Pinpoint the cell where the given text exists, returning its [x, y] midpoint coordinate. 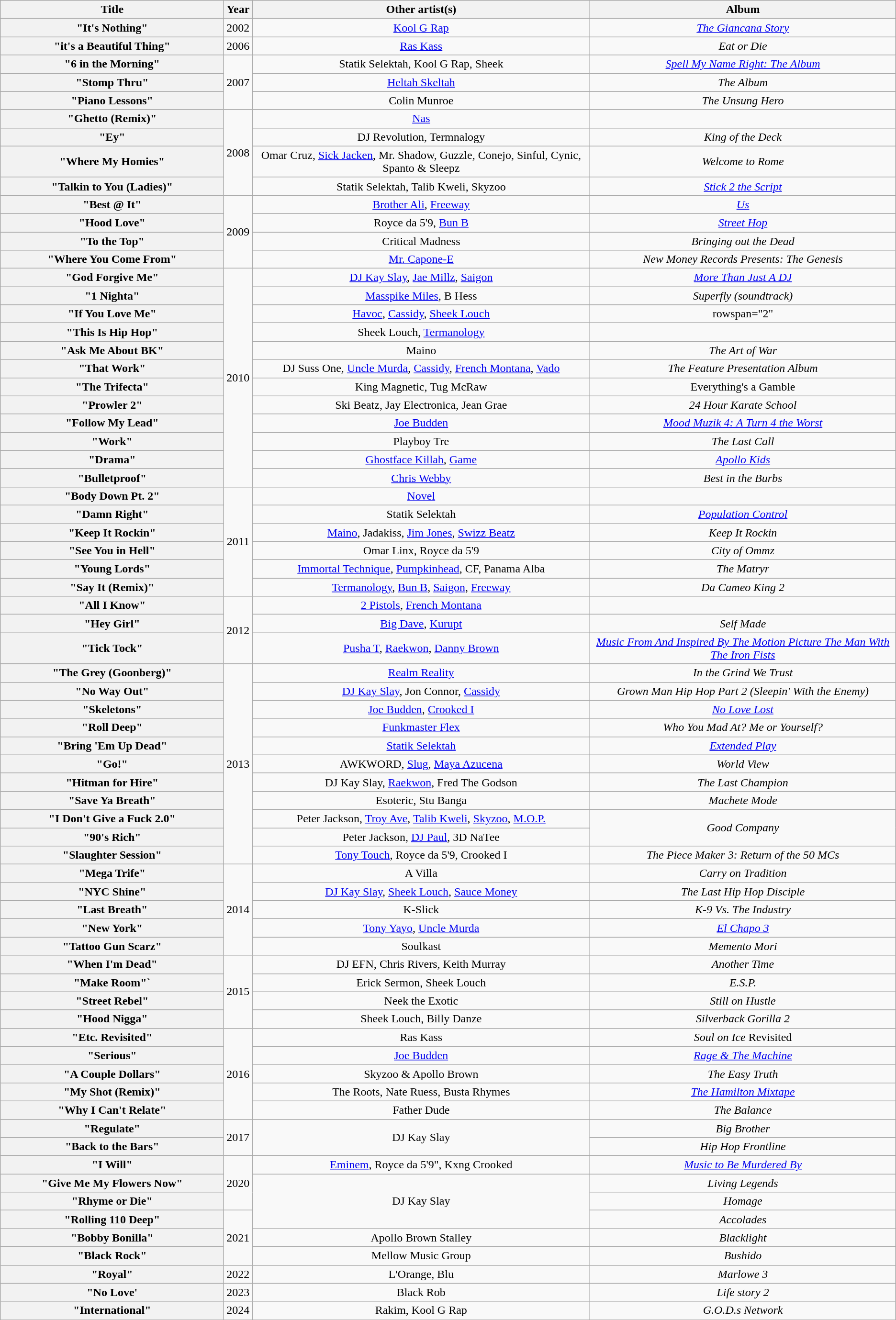
Good Company [743, 828]
"New York" [112, 928]
"Follow My Lead" [112, 423]
The Easy Truth [743, 1074]
Mellow Music Group [421, 1256]
King Magnetic, Tug McRaw [421, 387]
Self Made [743, 624]
Year [238, 10]
Father Dude [421, 1110]
Omar Cruz, Sick Jacken, Mr. Shadow, Guzzle, Conejo, Sinful, Cynic, Spanto & Sleepz [421, 162]
"Drama" [112, 459]
"Serious" [112, 1055]
DJ Kay Slay, Jae Millz, Saigon [421, 278]
2014 [238, 910]
Termanology, Bun B, Saigon, Freeway [421, 587]
Population Control [743, 514]
Brother Ali, Freeway [421, 204]
2022 [238, 1274]
The Roots, Nate Ruess, Busta Rhymes [421, 1092]
Erick Sermon, Sheek Louch [421, 983]
"Say It (Remix)" [112, 587]
The Unsung Hero [743, 101]
The Giancana Story [743, 28]
"Work" [112, 441]
"Hood Love" [112, 223]
Statik Selektah, Talib Kweli, Skyzoo [421, 186]
"Black Rock" [112, 1256]
Big Brother [743, 1128]
The Last Champion [743, 782]
"Ask Me About BK" [112, 350]
DJ EFN, Chris Rivers, Keith Murray [421, 964]
Maino, Jadakiss, Jim Jones, Swizz Beatz [421, 533]
The Art of War [743, 350]
K-9 Vs. The Industry [743, 910]
Music From And Inspired By The Motion Picture The Man With The Iron Fists [743, 648]
"Hey Girl" [112, 624]
2024 [238, 1310]
Sheek Louch, Termanology [421, 332]
Title [112, 10]
"Why I Can't Relate" [112, 1110]
Critical Madness [421, 241]
"Last Breath" [112, 910]
"When I'm Dead" [112, 964]
"I Will" [112, 1165]
Superfly (soundtrack) [743, 296]
Joe Budden, Crooked I [421, 709]
Apollo Brown Stalley [421, 1238]
"God Forgive Me" [112, 278]
"Street Rebel" [112, 1001]
Havoc, Cassidy, Sheek Louch [421, 314]
Memento Mori [743, 946]
"Young Lords" [112, 569]
Tony Touch, Royce da 5'9, Crooked I [421, 855]
Extended Play [743, 746]
Heltah Skeltah [421, 82]
Best in the Burbs [743, 478]
Music to Be Murdered By [743, 1165]
Keep It Rockin [743, 533]
G.O.D.s Network [743, 1310]
"No Love' [112, 1292]
City of Ommz [743, 551]
"it's a Beautiful Thing" [112, 46]
World View [743, 764]
"Talkin to You (Ladies)" [112, 186]
Mood Muzik 4: A Turn 4 the Worst [743, 423]
E.S.P. [743, 983]
Who You Mad At? Me or Yourself? [743, 727]
The Last Hip Hop Disciple [743, 892]
Sheek Louch, Billy Danze [421, 1019]
"Skeletons" [112, 709]
"1 Nighta" [112, 296]
Rage & The Machine [743, 1055]
DJ Kay Slay, Jon Connor, Cassidy [421, 691]
2008 [238, 152]
"Regulate" [112, 1128]
Blacklight [743, 1238]
Novel [421, 496]
Immortal Technique, Pumpkinhead, CF, Panama Alba [421, 569]
"Save Ya Breath" [112, 800]
Peter Jackson, Troy Ave, Talib Kweli, Skyzoo, M.O.P. [421, 818]
"Where You Come From" [112, 259]
2011 [238, 541]
Everything's a Gamble [743, 387]
Neek the Exotic [421, 1001]
2017 [238, 1137]
"90's Rich" [112, 837]
Rakim, Kool G Rap [421, 1310]
"Piano Lessons" [112, 101]
Soul on Ice Revisited [743, 1037]
Bringing out the Dead [743, 241]
"Slaughter Session" [112, 855]
"Best @ It" [112, 204]
Tony Yayo, Uncle Murda [421, 928]
The Matryr [743, 569]
Kool G Rap [421, 28]
Homage [743, 1201]
Another Time [743, 964]
Ghostface Killah, Game [421, 459]
DJ Suss One, Uncle Murda, Cassidy, French Montana, Vado [421, 369]
Esoteric, Stu Banga [421, 800]
"Keep It Rockin" [112, 533]
The Album [743, 82]
2009 [238, 232]
The Piece Maker 3: Return of the 50 MCs [743, 855]
"Royal" [112, 1274]
Big Dave, Kurupt [421, 624]
Eat or Die [743, 46]
"Back to the Bars" [112, 1147]
Living Legends [743, 1183]
L'Orange, Blu [421, 1274]
Us [743, 204]
"A Couple Dollars" [112, 1074]
Carry on Tradition [743, 873]
No Love Lost [743, 709]
Spell My Name Right: The Album [743, 64]
"Hood Nigga" [112, 1019]
Black Rob [421, 1292]
Royce da 5'9, Bun B [421, 223]
"The Grey (Goonberg)" [112, 673]
Omar Linx, Royce da 5'9 [421, 551]
"6 in the Morning" [112, 64]
Statik Selektah, Kool G Rap, Sheek [421, 64]
Other artist(s) [421, 10]
More Than Just A DJ [743, 278]
"If You Love Me" [112, 314]
"Roll Deep" [112, 727]
The Hamilton Mixtape [743, 1092]
"Tattoo Gun Scarz" [112, 946]
The Last Call [743, 441]
"Body Down Pt. 2" [112, 496]
2007 [238, 82]
Apollo Kids [743, 459]
In the Grind We Trust [743, 673]
DJ Kay Slay, Sheek Louch, Sauce Money [421, 892]
Silverback Gorilla 2 [743, 1019]
Marlowe 3 [743, 1274]
"Bobby Bonilla" [112, 1238]
2023 [238, 1292]
Funkmaster Flex [421, 727]
Skyzoo & Apollo Brown [421, 1074]
The Balance [743, 1110]
Masspike Miles, B Hess [421, 296]
"See You in Hell" [112, 551]
AWKWORD, Slug, Maya Azucena [421, 764]
"No Way Out" [112, 691]
"Etc. Revisited" [112, 1037]
Maino [421, 350]
DJ Kay Slay, Raekwon, Fred The Godson [421, 782]
Pusha T, Raekwon, Danny Brown [421, 648]
El Chapo 3 [743, 928]
2 Pistols, French Montana [421, 605]
Accolades [743, 1219]
Colin Munroe [421, 101]
2021 [238, 1238]
Welcome to Rome [743, 162]
"NYC Shine" [112, 892]
Machete Mode [743, 800]
"Go!" [112, 764]
2013 [238, 764]
"Bring 'Em Up Dead" [112, 746]
"Prowler 2" [112, 405]
Stick 2 the Script [743, 186]
"Ey" [112, 137]
"Stomp Thru" [112, 82]
"Make Room"` [112, 983]
"The Trifecta" [112, 387]
Soulkast [421, 946]
K-Slick [421, 910]
Bushido [743, 1256]
"It's Nothing" [112, 28]
rowspan="2" [743, 314]
A Villa [421, 873]
Da Cameo King 2 [743, 587]
2006 [238, 46]
"That Work" [112, 369]
Mr. Capone-E [421, 259]
2012 [238, 630]
"International" [112, 1310]
"Rhyme or Die" [112, 1201]
Still on Hustle [743, 1001]
DJ Revolution, Termnalogy [421, 137]
"Bulletproof" [112, 478]
Life story 2 [743, 1292]
Chris Webby [421, 478]
2016 [238, 1074]
"Mega Trife" [112, 873]
New Money Records Presents: The Genesis [743, 259]
Eminem, Royce da 5'9", Kxng Crooked [421, 1165]
2002 [238, 28]
24 Hour Karate School [743, 405]
Grown Man Hip Hop Part 2 (Sleepin' With the Enemy) [743, 691]
2020 [238, 1183]
"Hitman for Hire" [112, 782]
"Damn Right" [112, 514]
"Give Me My Flowers Now" [112, 1183]
"Ghetto (Remix)" [112, 119]
"My Shot (Remix)" [112, 1092]
Nas [421, 119]
"Where My Homies" [112, 162]
2010 [238, 378]
Peter Jackson, DJ Paul, 3D NaTee [421, 837]
Street Hop [743, 223]
Ski Beatz, Jay Electronica, Jean Grae [421, 405]
Hip Hop Frontline [743, 1147]
"All I Know" [112, 605]
"This Is Hip Hop" [112, 332]
Playboy Tre [421, 441]
Realm Reality [421, 673]
2015 [238, 992]
"Rolling 110 Deep" [112, 1219]
Album [743, 10]
King of the Deck [743, 137]
"Tick Tock" [112, 648]
"I Don't Give a Fuck 2.0" [112, 818]
"To the Top" [112, 241]
The Feature Presentation Album [743, 369]
